Locate the cell with the specified text and output its [X, Y] center coordinate. 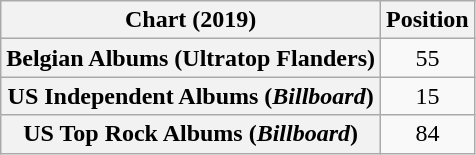
Belgian Albums (Ultratop Flanders) [191, 58]
US Top Rock Albums (Billboard) [191, 134]
Chart (2019) [191, 20]
Position [428, 20]
84 [428, 134]
55 [428, 58]
15 [428, 96]
US Independent Albums (Billboard) [191, 96]
